Search for the cell housing the specified text and yield its (X, Y) center coordinate. 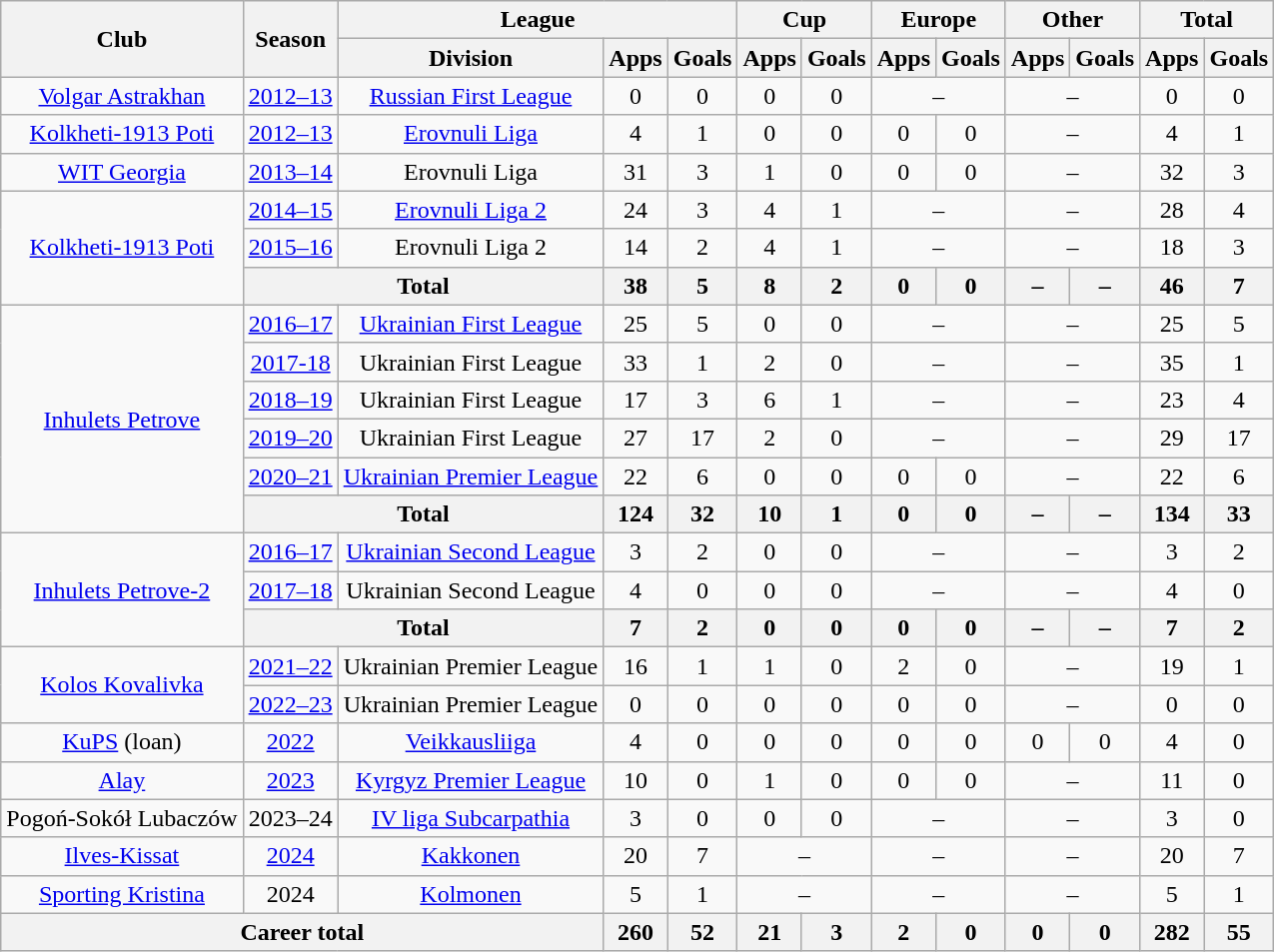
Kyrgyz Premier League (471, 780)
Europe (938, 20)
League (538, 20)
11 (1172, 780)
24 (636, 210)
21 (769, 932)
2018–19 (290, 400)
Sporting Kristina (122, 894)
2015–16 (290, 248)
Kolos Kovalivka (122, 685)
282 (1172, 932)
Inhulets Petrove-2 (122, 590)
Ilves-Kissat (122, 856)
52 (702, 932)
260 (636, 932)
Other (1072, 20)
Pogoń-Sokół Lubaczów (122, 818)
Cup (804, 20)
2019–20 (290, 438)
Kakkonen (471, 856)
2017-18 (290, 362)
46 (1172, 286)
124 (636, 514)
2014–15 (290, 210)
Russian First League (471, 96)
2023 (290, 780)
Club (122, 39)
35 (1172, 362)
2023–24 (290, 818)
2022–23 (290, 704)
29 (1172, 438)
18 (1172, 248)
2020–21 (290, 476)
Season (290, 39)
23 (1172, 400)
Volgar Astrakhan (122, 96)
16 (636, 666)
Veikkausliiga (471, 742)
31 (636, 172)
WIT Georgia (122, 172)
Inhulets Petrove (122, 419)
55 (1239, 932)
134 (1172, 514)
Alay (122, 780)
KuPS (loan) (122, 742)
38 (636, 286)
Division (471, 58)
IV liga Subcarpathia (471, 818)
2022 (290, 742)
8 (769, 286)
Kolmonen (471, 894)
2013–14 (290, 172)
28 (1172, 210)
27 (636, 438)
19 (1172, 666)
2021–22 (290, 666)
2017–18 (290, 590)
14 (636, 248)
Career total (302, 932)
